Identify which cell holds the provided text, then report its (x, y) central coordinate. 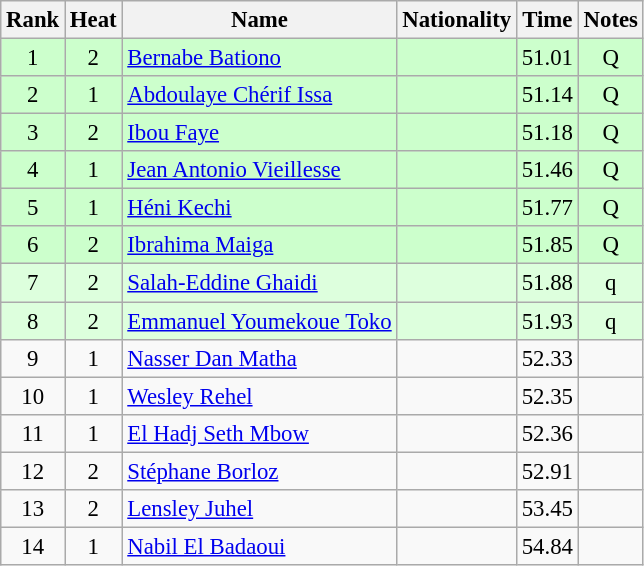
Time (547, 20)
Héni Kechi (260, 208)
Salah-Eddine Ghaidi (260, 283)
El Hadj Seth Mbow (260, 433)
Nabil El Badaoui (260, 546)
Emmanuel Youmekoue Toko (260, 321)
Heat (94, 20)
54.84 (547, 546)
9 (33, 358)
3 (33, 133)
Jean Antonio Vieillesse (260, 170)
Notes (610, 20)
Nasser Dan Matha (260, 358)
Lensley Juhel (260, 509)
6 (33, 245)
51.93 (547, 321)
51.18 (547, 133)
8 (33, 321)
52.91 (547, 471)
10 (33, 396)
13 (33, 509)
Abdoulaye Chérif Issa (260, 95)
51.77 (547, 208)
Nationality (456, 20)
7 (33, 283)
53.45 (547, 509)
51.88 (547, 283)
Ibou Faye (260, 133)
Stéphane Borloz (260, 471)
5 (33, 208)
51.46 (547, 170)
11 (33, 433)
Bernabe Bationo (260, 58)
Ibrahima Maiga (260, 245)
51.85 (547, 245)
52.33 (547, 358)
51.01 (547, 58)
4 (33, 170)
14 (33, 546)
51.14 (547, 95)
52.35 (547, 396)
52.36 (547, 433)
Name (260, 20)
12 (33, 471)
Rank (33, 20)
Wesley Rehel (260, 396)
